Provide the [X, Y] coordinate of the cell's center where the given text is located.  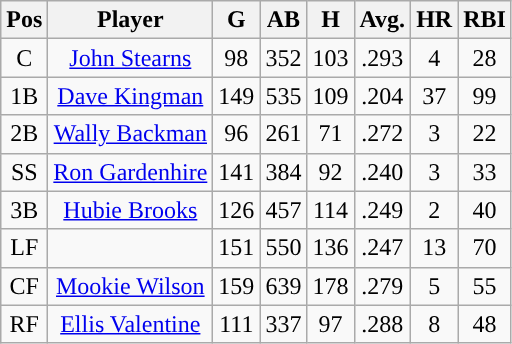
384 [284, 172]
37 [434, 96]
33 [485, 172]
55 [485, 286]
1B [24, 96]
.240 [382, 172]
114 [330, 210]
.272 [382, 134]
John Stearns [130, 58]
Player [130, 20]
HR [434, 20]
352 [284, 58]
40 [485, 210]
159 [236, 286]
CF [24, 286]
Wally Backman [130, 134]
Ellis Valentine [130, 324]
.288 [382, 324]
550 [284, 248]
28 [485, 58]
136 [330, 248]
.293 [382, 58]
RBI [485, 20]
4 [434, 58]
H [330, 20]
639 [284, 286]
109 [330, 96]
RF [24, 324]
Pos [24, 20]
Avg. [382, 20]
.249 [382, 210]
71 [330, 134]
5 [434, 286]
22 [485, 134]
98 [236, 58]
Hubie Brooks [130, 210]
Dave Kingman [130, 96]
13 [434, 248]
LF [24, 248]
Ron Gardenhire [130, 172]
261 [284, 134]
SS [24, 172]
C [24, 58]
149 [236, 96]
96 [236, 134]
92 [330, 172]
.247 [382, 248]
103 [330, 58]
8 [434, 324]
457 [284, 210]
141 [236, 172]
151 [236, 248]
535 [284, 96]
3B [24, 210]
70 [485, 248]
Mookie Wilson [130, 286]
97 [330, 324]
178 [330, 286]
337 [284, 324]
AB [284, 20]
99 [485, 96]
.204 [382, 96]
2 [434, 210]
2B [24, 134]
111 [236, 324]
G [236, 20]
.279 [382, 286]
48 [485, 324]
126 [236, 210]
